Find where the given text appears and provide that cell's center as [X, Y] coordinate. 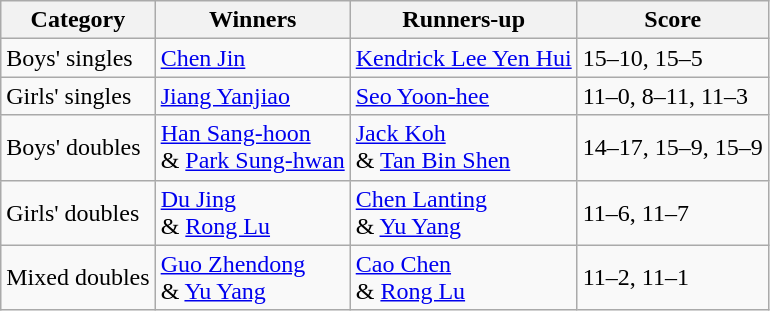
Chen Jin [252, 58]
Winners [252, 20]
Han Sang-hoon & Park Sung-hwan [252, 148]
11–6, 11–7 [672, 212]
15–10, 15–5 [672, 58]
Boys' doubles [78, 148]
Seo Yoon-hee [464, 96]
Boys' singles [78, 58]
11–0, 8–11, 11–3 [672, 96]
Cao Chen & Rong Lu [464, 278]
Runners-up [464, 20]
Chen Lanting & Yu Yang [464, 212]
Du Jing & Rong Lu [252, 212]
Kendrick Lee Yen Hui [464, 58]
11–2, 11–1 [672, 278]
Guo Zhendong & Yu Yang [252, 278]
Jack Koh & Tan Bin Shen [464, 148]
Girls' singles [78, 96]
Score [672, 20]
14–17, 15–9, 15–9 [672, 148]
Category [78, 20]
Mixed doubles [78, 278]
Girls' doubles [78, 212]
Jiang Yanjiao [252, 96]
